Return the [x, y] coordinate for the center point of the cell that contains the specified text.  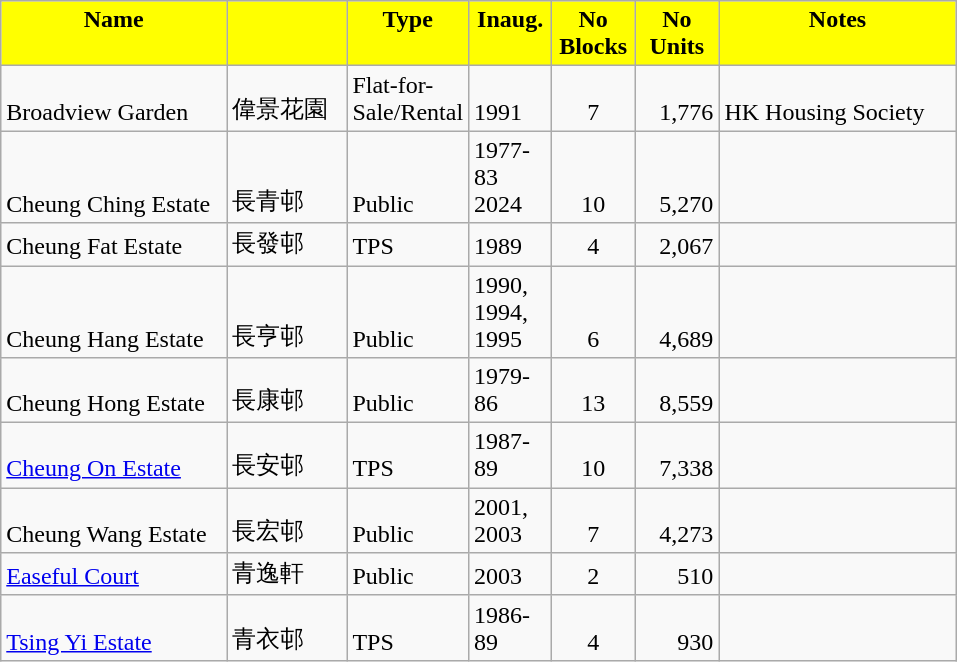
偉景花園 [287, 98]
4,273 [677, 520]
6 [594, 312]
青逸軒 [287, 574]
1986-89 [510, 628]
Type [408, 34]
Tsing Yi Estate [114, 628]
Cheung Ching Estate [114, 177]
4,689 [677, 312]
1,776 [677, 98]
長安邨 [287, 456]
5,270 [677, 177]
Inaug. [510, 34]
長亨邨 [287, 312]
1989 [510, 244]
長宏邨 [287, 520]
930 [677, 628]
No Blocks [594, 34]
Cheung On Estate [114, 456]
青衣邨 [287, 628]
8,559 [677, 390]
長康邨 [287, 390]
Notes [838, 34]
Name [114, 34]
No Units [677, 34]
Broadview Garden [114, 98]
2 [594, 574]
510 [677, 574]
長發邨 [287, 244]
Cheung Fat Estate [114, 244]
1979-86 [510, 390]
1987-89 [510, 456]
1991 [510, 98]
1977-832024 [510, 177]
2001, 2003 [510, 520]
2003 [510, 574]
13 [594, 390]
7,338 [677, 456]
Flat-for-Sale/Rental [408, 98]
Cheung Hong Estate [114, 390]
Easeful Court [114, 574]
2,067 [677, 244]
Cheung Wang Estate [114, 520]
1990, 1994, 1995 [510, 312]
Cheung Hang Estate [114, 312]
長青邨 [287, 177]
HK Housing Society [838, 98]
